Extract the (X, Y) coordinate from the center of the cell holding the provided text.  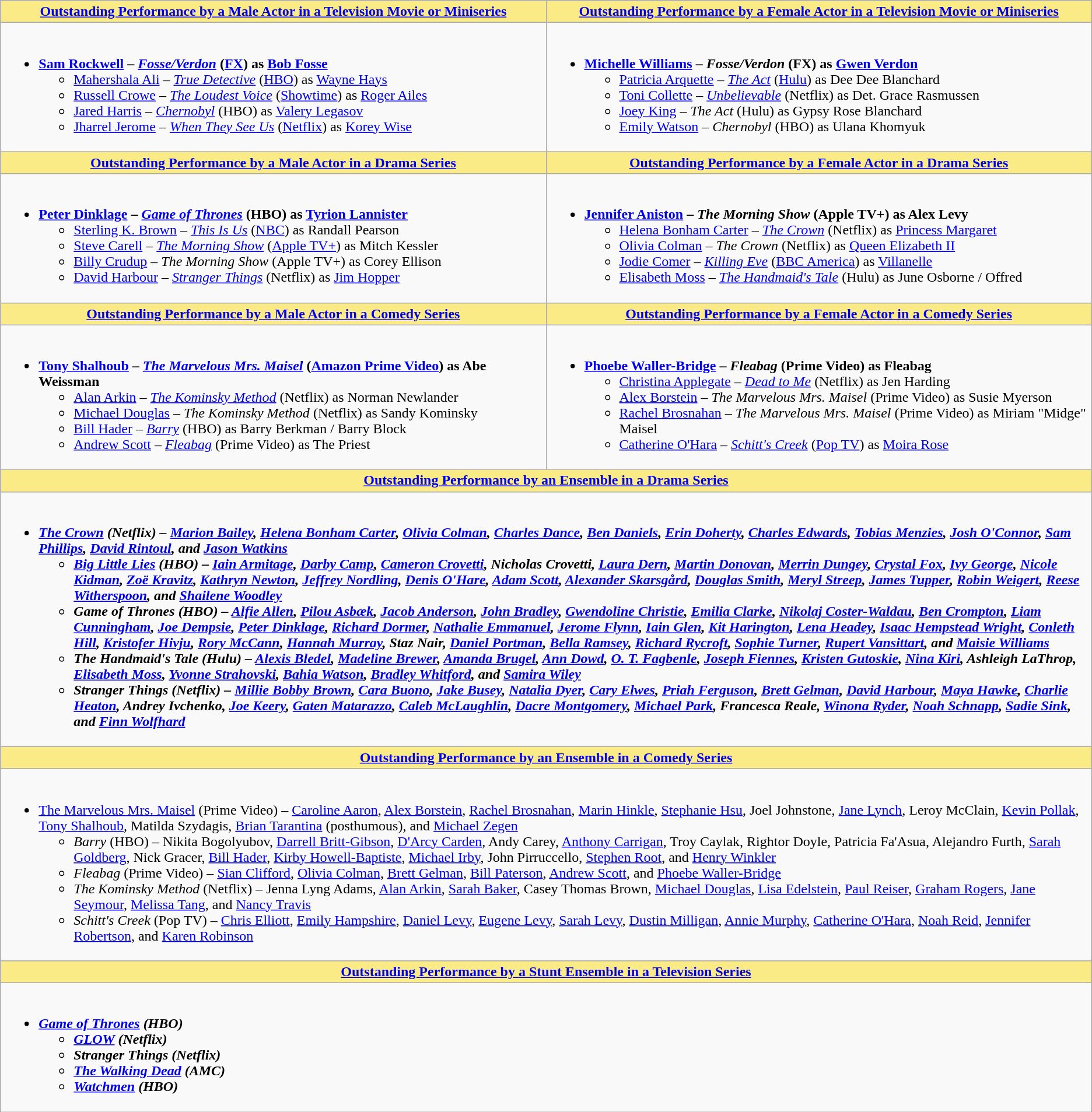
Outstanding Performance by a Stunt Ensemble in a Television Series (546, 971)
Outstanding Performance by a Male Actor in a Television Movie or Miniseries (273, 12)
Game of Thrones (HBO)GLOW (Netflix)Stranger Things (Netflix)The Walking Dead (AMC)Watchmen (HBO) (546, 1047)
Outstanding Performance by an Ensemble in a Drama Series (546, 480)
Outstanding Performance by a Female Actor in a Television Movie or Miniseries (819, 12)
Outstanding Performance by an Ensemble in a Comedy Series (546, 757)
Outstanding Performance by a Male Actor in a Drama Series (273, 163)
Outstanding Performance by a Male Actor in a Comedy Series (273, 314)
Outstanding Performance by a Female Actor in a Drama Series (819, 163)
Outstanding Performance by a Female Actor in a Comedy Series (819, 314)
